Extract the [x, y] coordinate from the center of the cell holding the provided text.  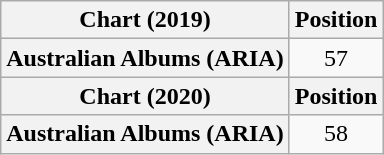
58 [336, 134]
Chart (2020) [145, 96]
Chart (2019) [145, 20]
57 [336, 58]
